Search for the cell housing the specified text and yield its (x, y) center coordinate. 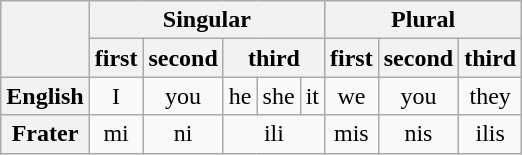
nis (418, 134)
mi (116, 134)
they (490, 96)
Plural (424, 20)
English (45, 96)
he (240, 96)
I (116, 96)
it (312, 96)
we (352, 96)
ilis (490, 134)
mis (352, 134)
Frater (45, 134)
ni (183, 134)
ili (274, 134)
she (278, 96)
Singular (206, 20)
